Pinpoint the cell where the given text exists, returning its [X, Y] midpoint coordinate. 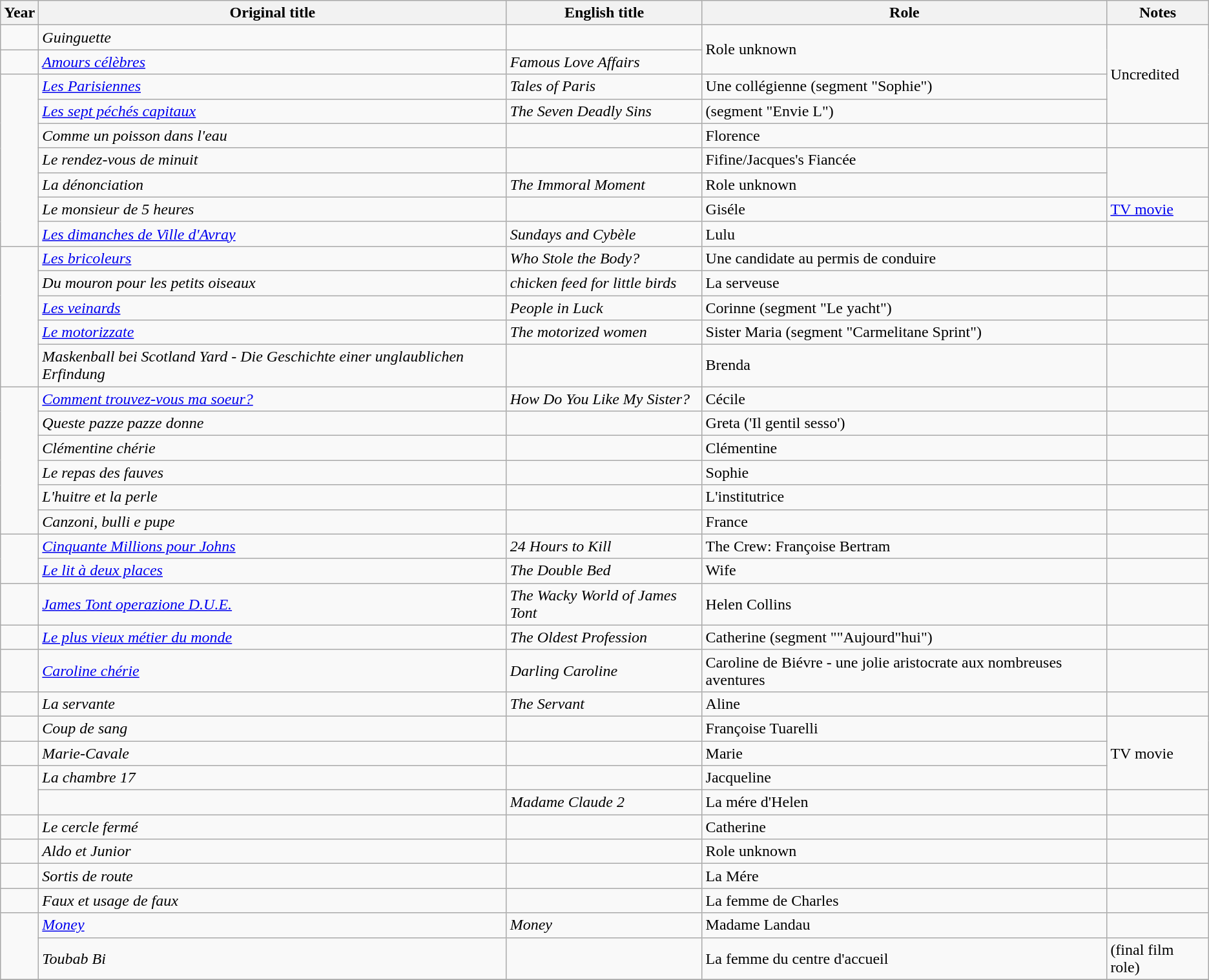
Le plus vieux métier du monde [273, 637]
The Double Bed [604, 571]
Giséle [904, 209]
Faux et usage de faux [273, 901]
Greta ('Il gentil sesso') [904, 424]
Caroline de Biévre - une jolie aristocrate aux nombreuses aventures [904, 670]
Les dimanches de Ville d'Avray [273, 234]
Marie-Cavale [273, 753]
Clémentine [904, 448]
(final film role) [1157, 958]
The Servant [604, 704]
Du mouron pour les petits oiseaux [273, 283]
Madame Claude 2 [604, 802]
Catherine (segment ""Aujourd"hui") [904, 637]
Uncredited [1157, 74]
English title [604, 13]
Maskenball bei Scotland Yard - Die Geschichte einer unglaublichen Erfindung [273, 365]
Canzoni, bulli e pupe [273, 522]
Les Parisiennes [273, 87]
Le lit à deux places [273, 571]
Notes [1157, 13]
Sundays and Cybèle [604, 234]
Role [904, 13]
The Wacky World of James Tont [604, 604]
chicken feed for little birds [604, 283]
Une candidate au permis de conduire [904, 258]
Coup de sang [273, 728]
La servante [273, 704]
James Tont operazione D.U.E. [273, 604]
The Crew: Françoise Bertram [904, 546]
La serveuse [904, 283]
Queste pazze pazze donne [273, 424]
La chambre 17 [273, 778]
Les veinards [273, 308]
The motorized women [604, 332]
Les bricoleurs [273, 258]
La Mére [904, 876]
Le cercle fermé [273, 827]
Sophie [904, 473]
Amours célèbres [273, 62]
Corinne (segment "Le yacht") [904, 308]
Sister Maria (segment "Carmelitane Sprint") [904, 332]
Darling Caroline [604, 670]
People in Luck [604, 308]
Famous Love Affairs [604, 62]
Aldo et Junior [273, 852]
Guinguette [273, 37]
Original title [273, 13]
Fifine/Jacques's Fiancée [904, 160]
Wife [904, 571]
La femme du centre d'accueil [904, 958]
Comme un poisson dans l'eau [273, 136]
Brenda [904, 365]
Sortis de route [273, 876]
Le motorizzate [273, 332]
L'institutrice [904, 497]
La femme de Charles [904, 901]
Le monsieur de 5 heures [273, 209]
Catherine [904, 827]
La mére d'Helen [904, 802]
Madame Landau [904, 925]
Tales of Paris [604, 87]
L'huitre et la perle [273, 497]
The Oldest Profession [604, 637]
Comment trouvez-vous ma soeur? [273, 399]
Cinquante Millions pour Johns [273, 546]
The Immoral Moment [604, 185]
Françoise Tuarelli [904, 728]
La dénonciation [273, 185]
Jacqueline [904, 778]
The Seven Deadly Sins [604, 111]
Le rendez-vous de minuit [273, 160]
24 Hours to Kill [604, 546]
Cécile [904, 399]
Une collégienne (segment "Sophie") [904, 87]
How Do You Like My Sister? [604, 399]
Helen Collins [904, 604]
Le repas des fauves [273, 473]
Florence [904, 136]
Caroline chérie [273, 670]
Aline [904, 704]
France [904, 522]
Les sept péchés capitaux [273, 111]
Clémentine chérie [273, 448]
(segment "Envie L") [904, 111]
Toubab Bi [273, 958]
Who Stole the Body? [604, 258]
Year [19, 13]
Lulu [904, 234]
Marie [904, 753]
